Output the (x, y) coordinate of the center of the cell containing the given text.  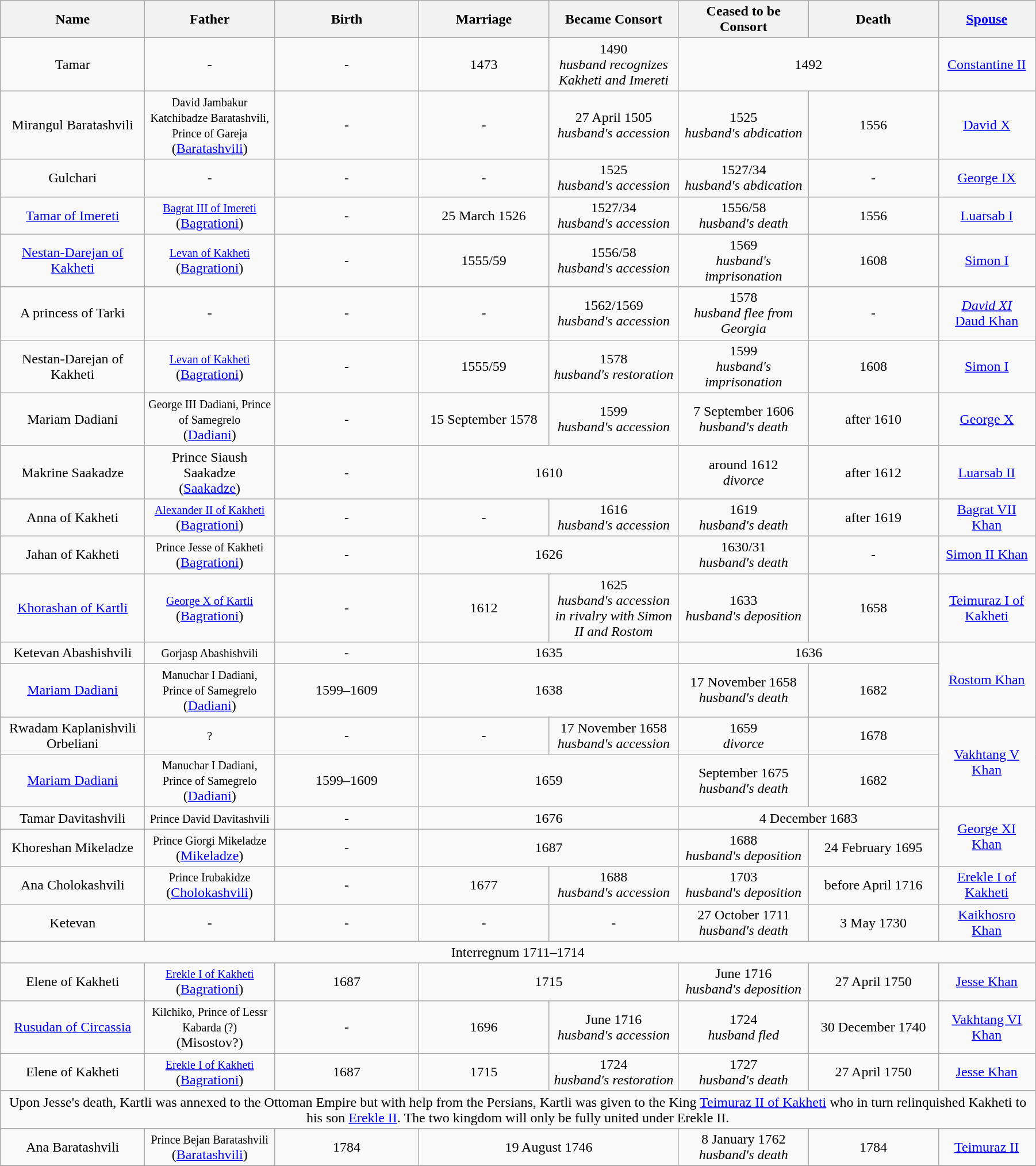
Ketevan (72, 922)
1569husband's imprisonation (743, 260)
1635 (549, 653)
Name (72, 20)
David XIDaud Khan (987, 313)
George XI Khan (987, 837)
Luarsab I (987, 215)
Simon II Khan (987, 554)
1619husband's death (743, 517)
Rusudan of Circassia (72, 1027)
A princess of Tarki (72, 313)
1578husband flee from Georgia (743, 313)
Kilchiko, Prince of Lessr Kabarda (?)(Misostov?) (210, 1027)
Vakhtang VI Khan (987, 1027)
Father (210, 20)
George IX (987, 178)
Constantine II (987, 64)
Ketevan Abashishvili (72, 653)
1696 (484, 1027)
Khorashan of Kartli (72, 608)
George X of Kartli(Bagrationi) (210, 608)
June 1716husband's deposition (743, 982)
1659 (549, 781)
Prince Irubakidze(Cholokashvili) (210, 885)
David Jambakur Katchibadze Baratashvili, Prince of Gareja (Baratashvili) (210, 125)
25 March 1526 (484, 215)
? (210, 736)
1599husband's accession (613, 419)
3 May 1730 (873, 922)
1473 (484, 64)
after 1612 (873, 472)
Prince Bejan Baratashvili(Baratashvili) (210, 1146)
Khoreshan Mikeladze (72, 847)
27 October 1711husband's death (743, 922)
Jahan of Kakheti (72, 554)
before April 1716 (873, 885)
1724husband fled (743, 1027)
1727husband's death (743, 1072)
1616husband's accession (613, 517)
Teimuraz I of Kakheti (987, 608)
1527/34husband's accession (613, 215)
Death (873, 20)
Rwadam Kaplanishvili Orbeliani (72, 736)
1676 (549, 818)
Birth (347, 20)
Spouse (987, 20)
Makrine Saakadze (72, 472)
1633husband's deposition (743, 608)
15 September 1578 (484, 419)
1578husband's restoration (613, 366)
1703husband's deposition (743, 885)
Rostom Khan (987, 680)
1658 (873, 608)
Marriage (484, 20)
Bagrat III of Imereti(Bagrationi) (210, 215)
after 1610 (873, 419)
1556/58husband's death (743, 215)
1599husband's imprisonation (743, 366)
after 1619 (873, 517)
Tamar of Imereti (72, 215)
Became Consort (613, 20)
1688husband's accession (613, 885)
Vakhtang V Khan (987, 762)
1636 (808, 653)
19 August 1746 (549, 1146)
Prince Jesse of Kakheti(Bagrationi) (210, 554)
1525husband's abdication (743, 125)
27 April 1505husband's accession (613, 125)
8 January 1762husband's death (743, 1146)
Ceased to be Consort (743, 20)
1490husband recognizes Kakheti and Imereti (613, 64)
1688husband's deposition (743, 847)
1562/1569husband's accession (613, 313)
Alexander II of Kakheti(Bagrationi) (210, 517)
George X (987, 419)
Ana Cholokashvili (72, 885)
7 September 1606husband's death (743, 419)
1492 (808, 64)
Tamar (72, 64)
Prince Giorgi Mikeladze(Mikeladze) (210, 847)
Interregnum 1711–1714 (518, 952)
Kaikhosro Khan (987, 922)
4 December 1683 (808, 818)
David X (987, 125)
Tamar Davitashvili (72, 818)
George III Dadiani, Prince of Samegrelo(Dadiani) (210, 419)
24 February 1695 (873, 847)
17 November 1658husband's accession (613, 736)
Anna of Kakheti (72, 517)
1610 (549, 472)
around 1612divorce (743, 472)
1678 (873, 736)
1625husband's accession in rivalry with Simon II and Rostom (613, 608)
1525husband's accession (613, 178)
1724husband's restoration (613, 1072)
1612 (484, 608)
Bagrat VII Khan (987, 517)
Luarsab II (987, 472)
1527/34husband's abdication (743, 178)
Ana Baratashvili (72, 1146)
30 December 1740 (873, 1027)
1677 (484, 885)
Gorjasp Abashishvili (210, 653)
1630/31husband's death (743, 554)
Mirangul Baratashvili (72, 125)
1626 (549, 554)
Prince Siaush Saakadze(Saakadze) (210, 472)
17 November 1658husband's death (743, 691)
1659divorce (743, 736)
Erekle I of Kakheti (987, 885)
September 1675husband's death (743, 781)
1638 (549, 691)
June 1716husband's accession (613, 1027)
Teimuraz II (987, 1146)
Prince David Davitashvili (210, 818)
Gulchari (72, 178)
1556/58husband's accession (613, 260)
